Capture the cell that displays the provided text and extract its (X, Y) central coordinate. 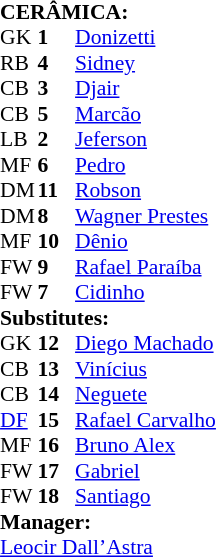
16 (57, 445)
5 (57, 114)
Neguete (146, 395)
RB (19, 63)
Pedro (146, 165)
9 (57, 267)
13 (57, 369)
Diego Machado (146, 343)
17 (57, 471)
11 (57, 191)
Dênio (146, 241)
Santiago (146, 497)
Substitutes: (108, 318)
7 (57, 293)
Rafael Carvalho (146, 420)
Robson (146, 191)
14 (57, 395)
Gabriel (146, 471)
Wagner Prestes (146, 216)
Manager: (108, 522)
10 (57, 241)
6 (57, 165)
Marcão (146, 114)
Jeferson (146, 139)
8 (57, 216)
1 (57, 37)
Djair (146, 89)
Rafael Paraíba (146, 267)
3 (57, 89)
Sidney (146, 63)
4 (57, 63)
15 (57, 420)
Donizetti (146, 37)
LB (19, 139)
DF (19, 420)
12 (57, 343)
Bruno Alex (146, 445)
18 (57, 497)
Vinícius (146, 369)
2 (57, 139)
Cidinho (146, 293)
